Capture the cell that displays the provided text and extract its (x, y) central coordinate. 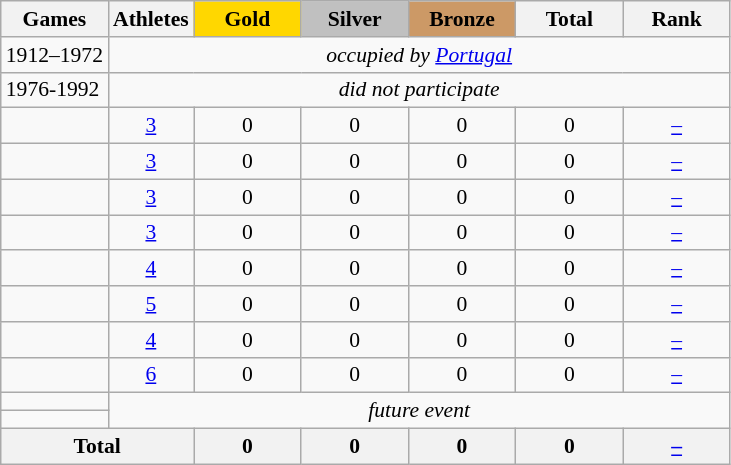
future event (419, 411)
Silver (354, 19)
Athletes (151, 19)
did not participate (419, 90)
1912–1972 (54, 55)
Bronze (462, 19)
6 (151, 375)
5 (151, 304)
Games (54, 19)
Rank (676, 19)
Gold (248, 19)
1976-1992 (54, 90)
occupied by Portugal (419, 55)
